Provide the (X, Y) coordinate of the cell's center where the given text is located.  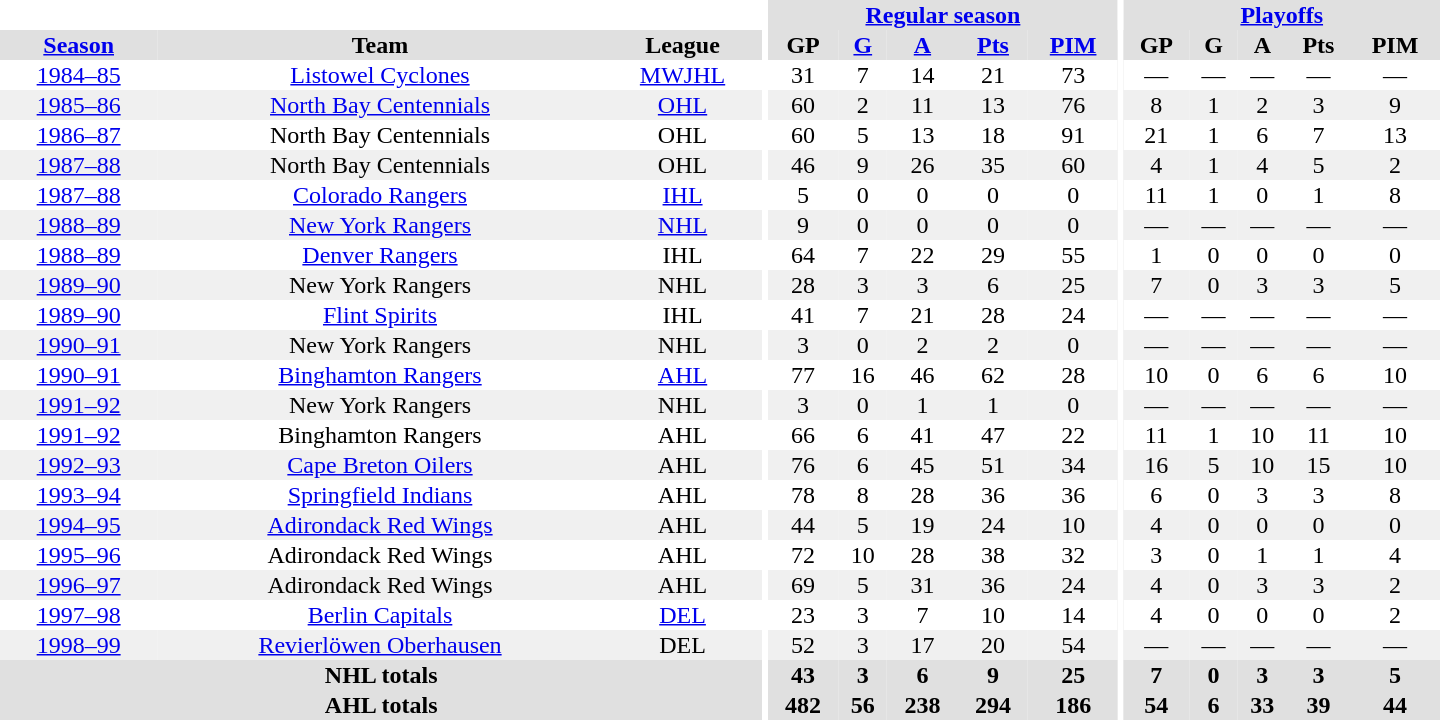
29 (994, 255)
35 (994, 165)
482 (804, 705)
Team (380, 45)
Playoffs (1282, 15)
43 (804, 675)
62 (994, 375)
73 (1073, 75)
1998–99 (78, 645)
66 (804, 435)
77 (804, 375)
26 (922, 165)
23 (804, 615)
1985–86 (78, 105)
52 (804, 645)
55 (1073, 255)
91 (1073, 135)
1984–85 (78, 75)
Denver Rangers (380, 255)
NHL totals (381, 675)
Regular season (943, 15)
38 (994, 555)
Revierlöwen Oberhausen (380, 645)
238 (922, 705)
51 (994, 465)
69 (804, 585)
56 (862, 705)
League (683, 45)
72 (804, 555)
MWJHL (683, 75)
1993–94 (78, 495)
Springfield Indians (380, 495)
45 (922, 465)
1997–98 (78, 615)
47 (994, 435)
18 (994, 135)
64 (804, 255)
34 (1073, 465)
Flint Spirits (380, 315)
1986–87 (78, 135)
1992–93 (78, 465)
32 (1073, 555)
Season (78, 45)
19 (922, 525)
33 (1262, 705)
39 (1318, 705)
294 (994, 705)
Colorado Rangers (380, 195)
15 (1318, 465)
17 (922, 645)
1995–96 (78, 555)
20 (994, 645)
Listowel Cyclones (380, 75)
Berlin Capitals (380, 615)
1994–95 (78, 525)
186 (1073, 705)
AHL totals (381, 705)
Cape Breton Oilers (380, 465)
78 (804, 495)
1996–97 (78, 585)
